Return (X, Y) of the center of cell containing provided text 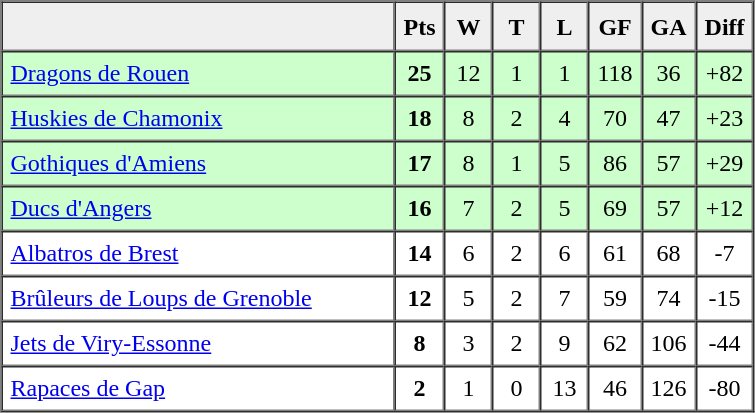
-44 (725, 344)
Diff (725, 27)
0 (516, 388)
-7 (725, 254)
25 (419, 74)
13 (564, 388)
4 (564, 118)
3 (468, 344)
Brûleurs de Loups de Grenoble (198, 298)
68 (669, 254)
126 (669, 388)
+12 (725, 208)
Albatros de Brest (198, 254)
18 (419, 118)
59 (614, 298)
Gothiques d'Amiens (198, 164)
Jets de Viry-Essonne (198, 344)
GA (669, 27)
47 (669, 118)
118 (614, 74)
-15 (725, 298)
70 (614, 118)
86 (614, 164)
36 (669, 74)
+82 (725, 74)
W (468, 27)
+29 (725, 164)
L (564, 27)
14 (419, 254)
Huskies de Chamonix (198, 118)
61 (614, 254)
Dragons de Rouen (198, 74)
16 (419, 208)
74 (669, 298)
62 (614, 344)
Rapaces de Gap (198, 388)
17 (419, 164)
69 (614, 208)
GF (614, 27)
Ducs d'Angers (198, 208)
-80 (725, 388)
106 (669, 344)
9 (564, 344)
Pts (419, 27)
T (516, 27)
46 (614, 388)
+23 (725, 118)
